Return (X, Y) of the center of cell containing provided text 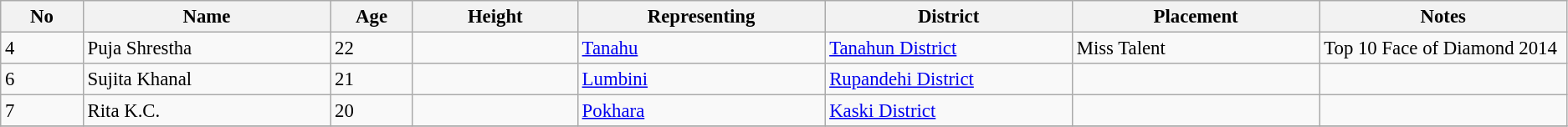
Notes (1443, 17)
Rita K.C. (207, 111)
21 (372, 79)
Puja Shrestha (207, 48)
No (42, 17)
Sujita Khanal (207, 79)
Representing (701, 17)
Height (495, 17)
Tanahun District (949, 48)
4 (42, 48)
Pokhara (701, 111)
20 (372, 111)
District (949, 17)
Tanahu (701, 48)
7 (42, 111)
Kaski District (949, 111)
6 (42, 79)
22 (372, 48)
Rupandehi District (949, 79)
Lumbini (701, 79)
Top 10 Face of Diamond 2014 (1443, 48)
Placement (1196, 17)
Age (372, 17)
Miss Talent (1196, 48)
Name (207, 17)
